From the cell containing the given text, extract its center point as (X, Y) coordinate. 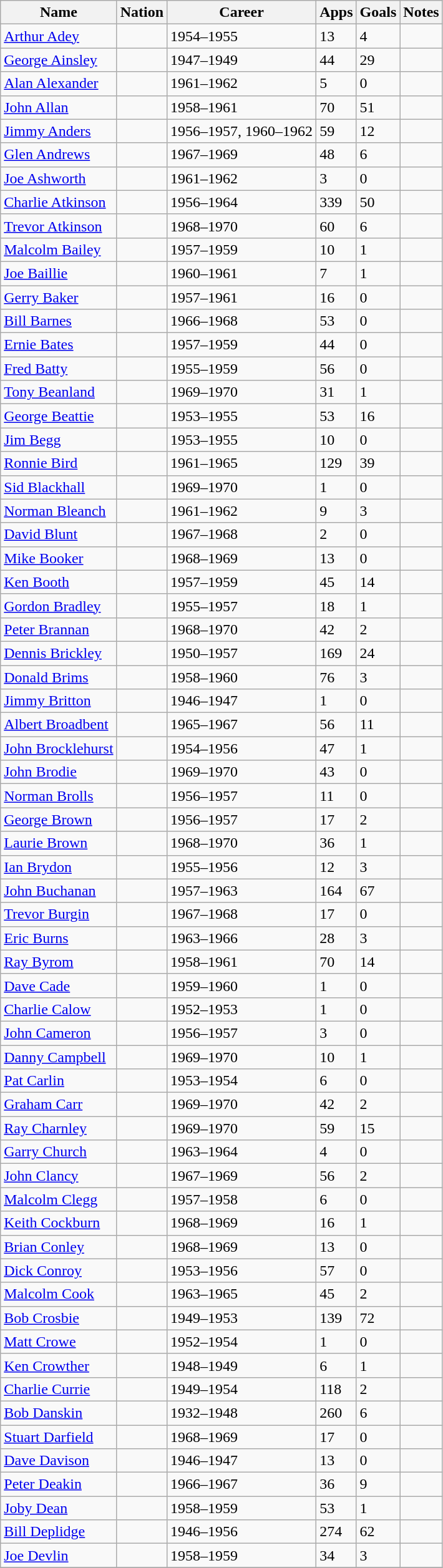
260 (336, 1413)
1954–1956 (242, 748)
Ray Charnley (59, 1128)
Eric Burns (59, 938)
1959–1960 (242, 985)
51 (378, 107)
Goals (378, 12)
Notes (421, 12)
1957–1958 (242, 1199)
1966–1967 (242, 1484)
164 (336, 891)
Keith Cockburn (59, 1223)
1955–1959 (242, 369)
139 (336, 1318)
Ken Crowther (59, 1365)
5 (336, 84)
1947–1949 (242, 60)
43 (336, 772)
1955–1956 (242, 867)
Glen Andrews (59, 155)
Danny Campbell (59, 1057)
Alan Alexander (59, 84)
Jimmy Britton (59, 701)
Bob Crosbie (59, 1318)
1958–1960 (242, 677)
Dick Conroy (59, 1270)
Joe Ashworth (59, 178)
1963–1965 (242, 1294)
60 (336, 226)
Ken Booth (59, 582)
Stuart Darfield (59, 1436)
31 (336, 392)
John Allan (59, 107)
67 (378, 891)
Albert Broadbent (59, 725)
72 (378, 1318)
David Blunt (59, 535)
1950–1957 (242, 653)
1960–1961 (242, 273)
Donald Brims (59, 677)
29 (378, 60)
Peter Deakin (59, 1484)
18 (336, 606)
1956–1957, 1960–1962 (242, 131)
1952–1953 (242, 1009)
1966–1968 (242, 321)
Malcolm Cook (59, 1294)
34 (336, 1556)
Ray Byrom (59, 962)
Pat Carlin (59, 1081)
Gordon Bradley (59, 606)
John Clancy (59, 1176)
Trevor Burgin (59, 914)
1949–1953 (242, 1318)
1956–1964 (242, 202)
1955–1957 (242, 606)
50 (378, 202)
Joby Dean (59, 1508)
Name (59, 12)
39 (378, 463)
Ronnie Bird (59, 463)
1946–1956 (242, 1532)
John Cameron (59, 1033)
Norman Bleanch (59, 511)
24 (378, 653)
Bill Deplidge (59, 1532)
57 (336, 1270)
1957–1963 (242, 891)
15 (378, 1128)
Bill Barnes (59, 321)
48 (336, 155)
274 (336, 1532)
Dave Davison (59, 1461)
1954–1955 (242, 36)
Career (242, 12)
Charlie Atkinson (59, 202)
Graham Carr (59, 1105)
169 (336, 653)
Dave Cade (59, 985)
John Brocklehurst (59, 748)
62 (378, 1532)
339 (336, 202)
1963–1966 (242, 938)
George Beattie (59, 416)
John Buchanan (59, 891)
Joe Baillie (59, 273)
Ernie Bates (59, 345)
1932–1948 (242, 1413)
Brian Conley (59, 1247)
Apps (336, 12)
1963–1964 (242, 1152)
1949–1954 (242, 1389)
1953–1954 (242, 1081)
1965–1967 (242, 725)
47 (336, 748)
1957–1961 (242, 298)
Malcolm Bailey (59, 249)
Malcolm Clegg (59, 1199)
Ian Brydon (59, 867)
Laurie Brown (59, 843)
Norman Brolls (59, 796)
Matt Crowe (59, 1342)
129 (336, 463)
7 (336, 273)
Peter Brannan (59, 629)
Fred Batty (59, 369)
1961–1965 (242, 463)
Tony Beanland (59, 392)
George Brown (59, 820)
Mike Booker (59, 558)
Trevor Atkinson (59, 226)
Arthur Adey (59, 36)
28 (336, 938)
Jim Begg (59, 440)
George Ainsley (59, 60)
John Brodie (59, 772)
76 (336, 677)
Sid Blackhall (59, 487)
Garry Church (59, 1152)
Joe Devlin (59, 1556)
Gerry Baker (59, 298)
1948–1949 (242, 1365)
Nation (142, 12)
Charlie Calow (59, 1009)
1953–1956 (242, 1270)
Jimmy Anders (59, 131)
Bob Danskin (59, 1413)
Charlie Currie (59, 1389)
1952–1954 (242, 1342)
118 (336, 1389)
Dennis Brickley (59, 653)
